Return (x, y) of the center of cell containing provided text 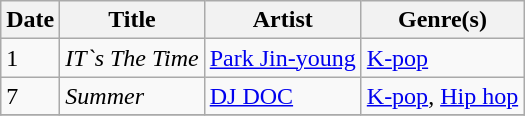
Date (30, 20)
Title (132, 20)
K-pop, Hip hop (442, 96)
IT`s The Time (132, 58)
7 (30, 96)
Summer (132, 96)
DJ DOC (282, 96)
K-pop (442, 58)
Genre(s) (442, 20)
Artist (282, 20)
Park Jin-young (282, 58)
1 (30, 58)
